Pinpoint the cell where the given text exists, returning its (x, y) midpoint coordinate. 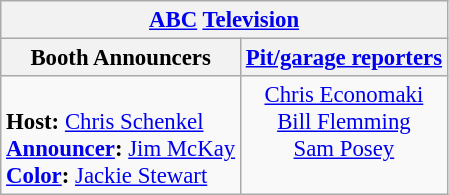
Chris EconomakiBill FlemmingSam Posey (344, 136)
ABC Television (224, 20)
Booth Announcers (121, 58)
Pit/garage reporters (344, 58)
Host: Chris Schenkel Announcer: Jim McKay Color: Jackie Stewart (121, 136)
